Identify which cell holds the provided text, then report its (x, y) central coordinate. 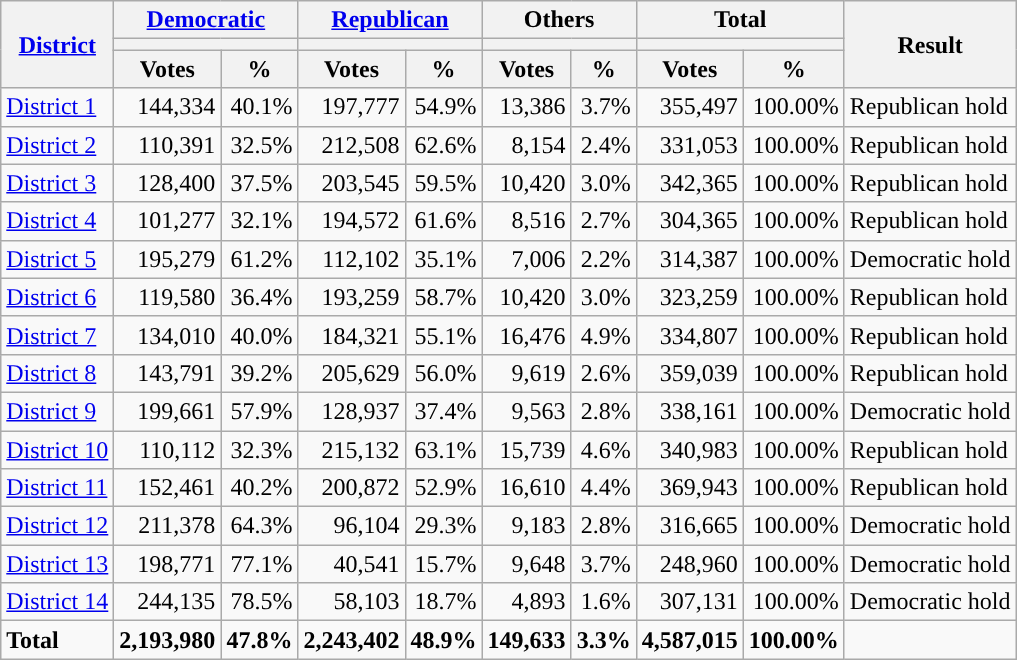
4,587,015 (690, 640)
199,661 (168, 411)
37.5% (260, 183)
8,516 (526, 221)
40.0% (260, 335)
369,943 (690, 488)
334,807 (690, 335)
29.3% (444, 526)
9,563 (526, 411)
143,791 (168, 373)
15,739 (526, 449)
2.7% (604, 221)
203,545 (352, 183)
District 4 (58, 221)
195,279 (168, 259)
District 11 (58, 488)
Others (559, 20)
9,648 (526, 564)
56.0% (444, 373)
58.7% (444, 297)
4.9% (604, 335)
205,629 (352, 373)
248,960 (690, 564)
307,131 (690, 602)
342,365 (690, 183)
316,665 (690, 526)
District 10 (58, 449)
119,580 (168, 297)
13,386 (526, 107)
4.4% (604, 488)
39.2% (260, 373)
4.6% (604, 449)
58,103 (352, 602)
Republican (390, 20)
193,259 (352, 297)
1.6% (604, 602)
198,771 (168, 564)
331,053 (690, 145)
37.4% (444, 411)
149,633 (526, 640)
152,461 (168, 488)
18.7% (444, 602)
184,321 (352, 335)
40.1% (260, 107)
36.4% (260, 297)
61.6% (444, 221)
35.1% (444, 259)
110,112 (168, 449)
32.1% (260, 221)
78.5% (260, 602)
134,010 (168, 335)
4,893 (526, 602)
District 12 (58, 526)
244,135 (168, 602)
2.4% (604, 145)
63.1% (444, 449)
212,508 (352, 145)
215,132 (352, 449)
57.9% (260, 411)
128,400 (168, 183)
32.3% (260, 449)
355,497 (690, 107)
40,541 (352, 564)
40.2% (260, 488)
48.9% (444, 640)
16,610 (526, 488)
59.5% (444, 183)
7,006 (526, 259)
District 2 (58, 145)
District 6 (58, 297)
District 13 (58, 564)
District 3 (58, 183)
359,039 (690, 373)
15.7% (444, 564)
128,937 (352, 411)
District 9 (58, 411)
2,243,402 (352, 640)
47.8% (260, 640)
16,476 (526, 335)
Democratic (206, 20)
District (58, 44)
District 1 (58, 107)
197,777 (352, 107)
304,365 (690, 221)
338,161 (690, 411)
55.1% (444, 335)
2.2% (604, 259)
62.6% (444, 145)
District 14 (58, 602)
2,193,980 (168, 640)
9,619 (526, 373)
Result (930, 44)
323,259 (690, 297)
64.3% (260, 526)
194,572 (352, 221)
314,387 (690, 259)
61.2% (260, 259)
3.3% (604, 640)
144,334 (168, 107)
District 8 (58, 373)
9,183 (526, 526)
8,154 (526, 145)
District 5 (58, 259)
110,391 (168, 145)
District 7 (58, 335)
96,104 (352, 526)
101,277 (168, 221)
340,983 (690, 449)
2.6% (604, 373)
77.1% (260, 564)
200,872 (352, 488)
112,102 (352, 259)
32.5% (260, 145)
54.9% (444, 107)
211,378 (168, 526)
52.9% (444, 488)
